Find where the given text appears and provide that cell's center as (X, Y) coordinate. 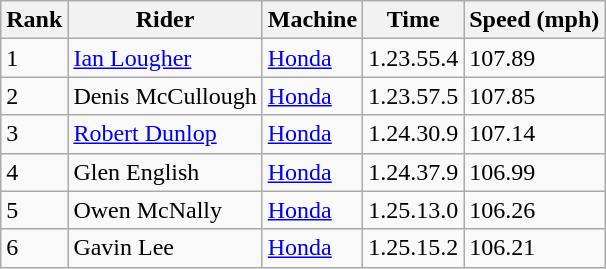
5 (34, 210)
107.14 (534, 134)
Denis McCullough (165, 96)
1.25.15.2 (414, 248)
106.21 (534, 248)
1.23.55.4 (414, 58)
Gavin Lee (165, 248)
1.24.37.9 (414, 172)
Speed (mph) (534, 20)
Robert Dunlop (165, 134)
2 (34, 96)
1 (34, 58)
106.99 (534, 172)
1.24.30.9 (414, 134)
1.23.57.5 (414, 96)
Rider (165, 20)
Rank (34, 20)
4 (34, 172)
6 (34, 248)
Owen McNally (165, 210)
3 (34, 134)
107.89 (534, 58)
107.85 (534, 96)
Machine (312, 20)
1.25.13.0 (414, 210)
106.26 (534, 210)
Glen English (165, 172)
Ian Lougher (165, 58)
Time (414, 20)
